Return the [X, Y] coordinate for the center point of the cell that contains the specified text.  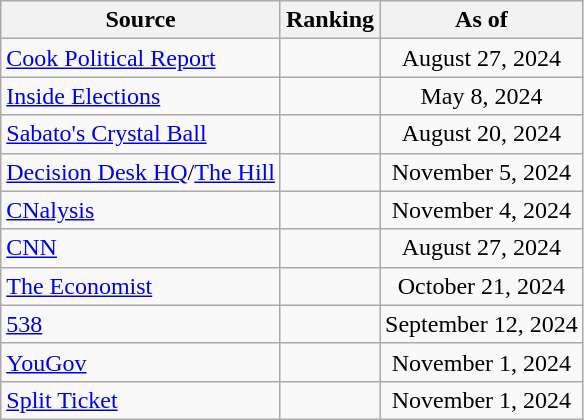
Source [141, 20]
September 12, 2024 [482, 324]
As of [482, 20]
May 8, 2024 [482, 96]
August 20, 2024 [482, 134]
Split Ticket [141, 400]
Decision Desk HQ/The Hill [141, 172]
The Economist [141, 286]
November 4, 2024 [482, 210]
538 [141, 324]
CNN [141, 248]
YouGov [141, 362]
October 21, 2024 [482, 286]
Sabato's Crystal Ball [141, 134]
November 5, 2024 [482, 172]
Inside Elections [141, 96]
Cook Political Report [141, 58]
Ranking [330, 20]
CNalysis [141, 210]
